Output the (x, y) coordinate of the center of the cell containing the given text.  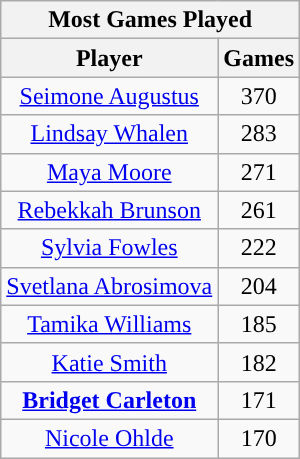
Bridget Carleton (110, 400)
Katie Smith (110, 362)
Games (259, 58)
171 (259, 400)
182 (259, 362)
Seimone Augustus (110, 96)
Tamika Williams (110, 324)
271 (259, 172)
Lindsay Whalen (110, 134)
222 (259, 248)
Player (110, 58)
170 (259, 438)
Rebekkah Brunson (110, 210)
283 (259, 134)
Maya Moore (110, 172)
204 (259, 286)
261 (259, 210)
Most Games Played (150, 20)
Nicole Ohlde (110, 438)
370 (259, 96)
Sylvia Fowles (110, 248)
Svetlana Abrosimova (110, 286)
185 (259, 324)
